Return the (x, y) coordinate for the center point of the cell that contains the specified text.  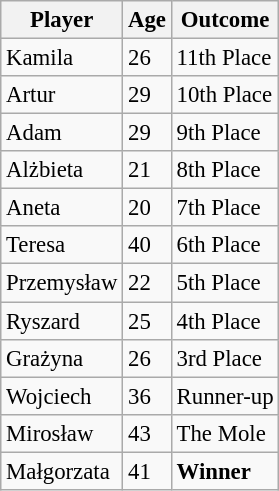
43 (148, 433)
The Mole (225, 433)
21 (148, 170)
Wojciech (62, 396)
Age (148, 20)
Teresa (62, 245)
8th Place (225, 170)
25 (148, 321)
5th Place (225, 283)
6th Place (225, 245)
Kamila (62, 58)
4th Place (225, 321)
Outcome (225, 20)
20 (148, 208)
Ryszard (62, 321)
41 (148, 471)
Przemysław (62, 283)
Runner-up (225, 396)
7th Place (225, 208)
Player (62, 20)
Małgorzata (62, 471)
Adam (62, 133)
Alżbieta (62, 170)
10th Place (225, 95)
Mirosław (62, 433)
36 (148, 396)
22 (148, 283)
9th Place (225, 133)
Aneta (62, 208)
40 (148, 245)
Artur (62, 95)
Winner (225, 471)
3rd Place (225, 358)
11th Place (225, 58)
Grażyna (62, 358)
